Scan for the cell matching the given text and deliver its (X, Y) coordinate at center. 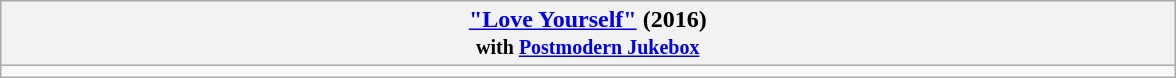
"Love Yourself" (2016) with Postmodern Jukebox (588, 34)
